Find where the given text appears and provide that cell's center as [x, y] coordinate. 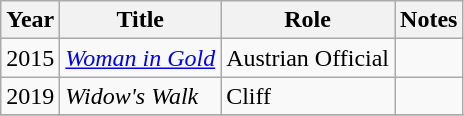
Woman in Gold [140, 58]
Austrian Official [308, 58]
Role [308, 20]
Notes [429, 20]
Year [30, 20]
2019 [30, 96]
Title [140, 20]
Cliff [308, 96]
Widow's Walk [140, 96]
2015 [30, 58]
